Output the (x, y) coordinate of the center of the cell containing the given text.  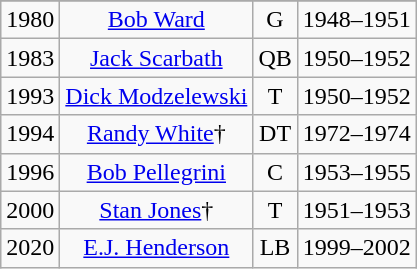
Jack Scarbath (156, 58)
1972–1974 (356, 134)
G (275, 20)
1996 (30, 172)
1999–2002 (356, 248)
1983 (30, 58)
Randy White† (156, 134)
C (275, 172)
Bob Ward (156, 20)
QB (275, 58)
1948–1951 (356, 20)
2000 (30, 210)
DT (275, 134)
Dick Modzelewski (156, 96)
1980 (30, 20)
E.J. Henderson (156, 248)
1953–1955 (356, 172)
Bob Pellegrini (156, 172)
LB (275, 248)
Stan Jones† (156, 210)
1994 (30, 134)
1951–1953 (356, 210)
2020 (30, 248)
1993 (30, 96)
